Extract the [x, y] coordinate from the center of the cell holding the provided text.  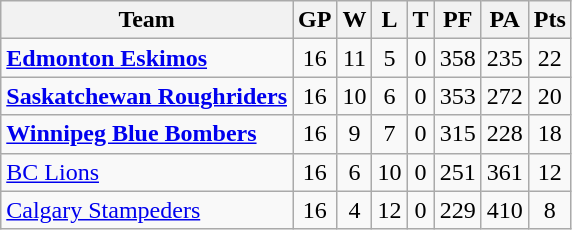
Saskatchewan Roughriders [147, 96]
315 [458, 134]
353 [458, 96]
Edmonton Eskimos [147, 58]
229 [458, 210]
20 [550, 96]
7 [390, 134]
228 [504, 134]
235 [504, 58]
Pts [550, 20]
410 [504, 210]
Calgary Stampeders [147, 210]
4 [354, 210]
T [420, 20]
361 [504, 172]
PF [458, 20]
BC Lions [147, 172]
8 [550, 210]
GP [315, 20]
11 [354, 58]
W [354, 20]
L [390, 20]
5 [390, 58]
251 [458, 172]
9 [354, 134]
PA [504, 20]
272 [504, 96]
Winnipeg Blue Bombers [147, 134]
Team [147, 20]
18 [550, 134]
22 [550, 58]
358 [458, 58]
